Find where the given text appears and provide that cell's center as [x, y] coordinate. 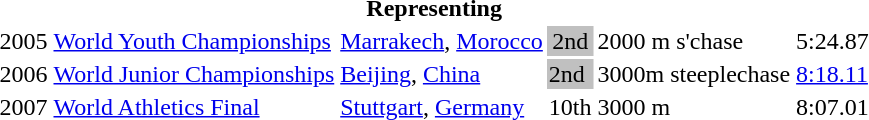
Beijing, China [442, 74]
3000m steeplechase [694, 74]
2000 m s'chase [694, 41]
World Junior Championships [194, 74]
Marrakech, Morocco [442, 41]
World Youth Championships [194, 41]
